Find where the given text appears and provide that cell's center as (x, y) coordinate. 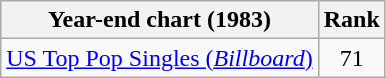
Rank (352, 20)
Year-end chart (1983) (160, 20)
US Top Pop Singles (Billboard) (160, 58)
71 (352, 58)
